Extract the [x, y] coordinate from the center of the cell holding the provided text.  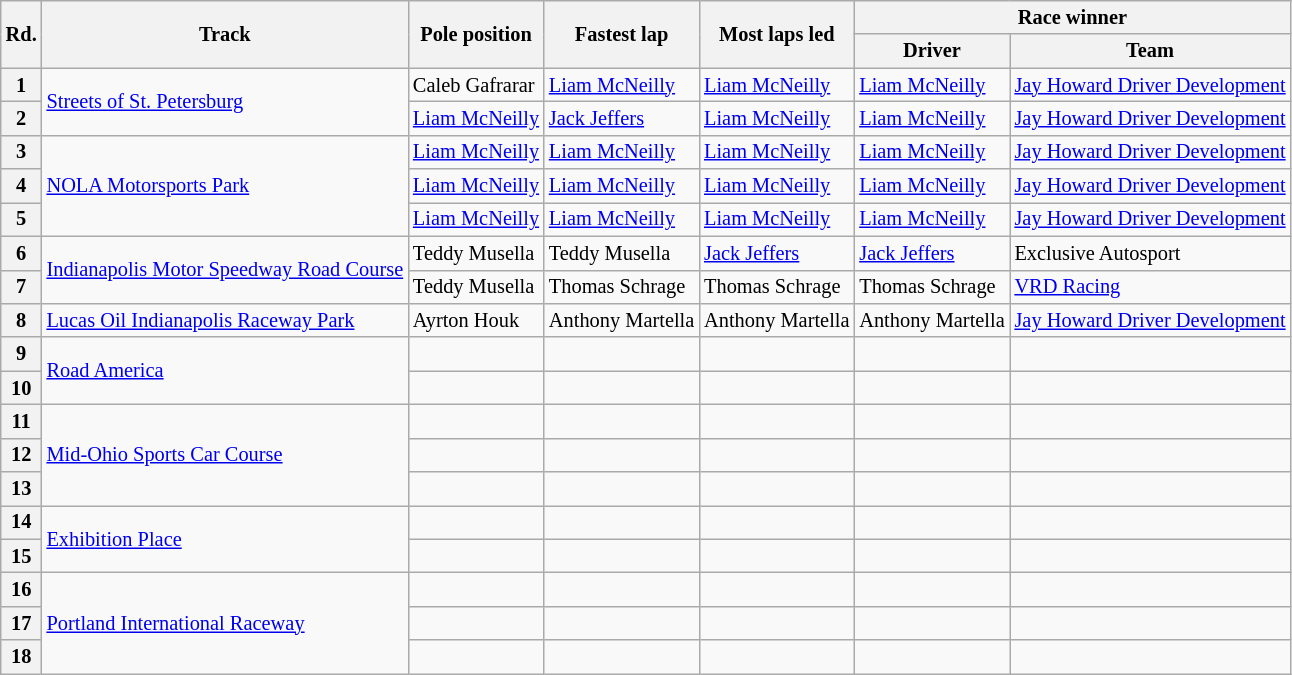
10 [22, 388]
Most laps led [776, 34]
12 [22, 455]
1 [22, 85]
6 [22, 253]
Rd. [22, 34]
Portland International Raceway [225, 622]
5 [22, 219]
15 [22, 556]
9 [22, 354]
Lucas Oil Indianapolis Raceway Park [225, 320]
16 [22, 589]
7 [22, 287]
Track [225, 34]
2 [22, 118]
NOLA Motorsports Park [225, 186]
Driver [932, 51]
14 [22, 522]
3 [22, 152]
13 [22, 489]
Caleb Gafrarar [476, 85]
Ayrton Houk [476, 320]
Exhibition Place [225, 538]
11 [22, 421]
4 [22, 186]
Indianapolis Motor Speedway Road Course [225, 270]
Exclusive Autosport [1150, 253]
Race winner [1072, 17]
Team [1150, 51]
18 [22, 657]
Streets of St. Petersburg [225, 102]
Mid-Ohio Sports Car Course [225, 454]
Pole position [476, 34]
17 [22, 623]
Road America [225, 370]
8 [22, 320]
Fastest lap [622, 34]
VRD Racing [1150, 287]
